Determine the (x, y) coordinate at the center of the cell enclosing the given text.  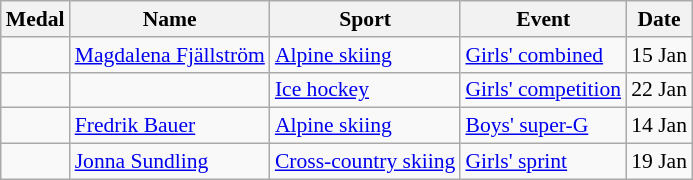
Event (543, 19)
Cross-country skiing (366, 162)
Fredrik Bauer (170, 126)
22 Jan (659, 90)
Boys' super-G (543, 126)
Medal (36, 19)
19 Jan (659, 162)
15 Jan (659, 55)
Sport (366, 19)
Jonna Sundling (170, 162)
Girls' sprint (543, 162)
Magdalena Fjällström (170, 55)
Girls' combined (543, 55)
14 Jan (659, 126)
Date (659, 19)
Name (170, 19)
Ice hockey (366, 90)
Girls' competition (543, 90)
